Determine the [X, Y] coordinate at the center of the cell enclosing the given text.  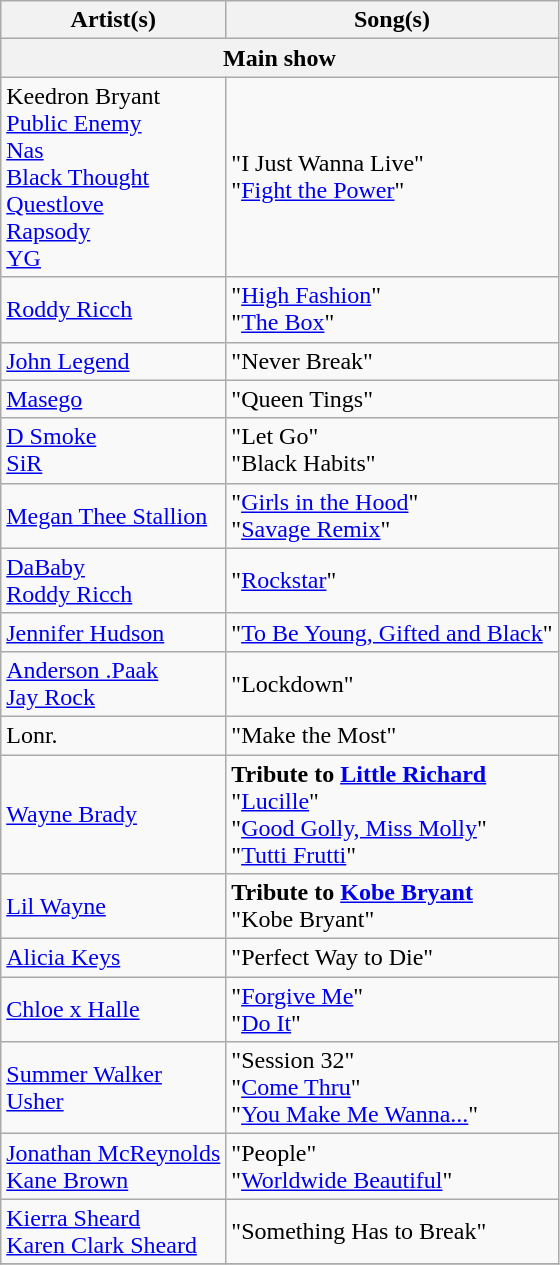
"Queen Tings" [392, 399]
John Legend [114, 361]
"Girls in the Hood""Savage Remix" [392, 516]
"High Fashion""The Box" [392, 310]
Masego [114, 399]
"Rockstar" [392, 580]
Roddy Ricch [114, 310]
Song(s) [392, 20]
Lonr. [114, 735]
Jennifer Hudson [114, 632]
"Make the Most" [392, 735]
Lil Wayne [114, 906]
"Forgive Me""Do It" [392, 1010]
D SmokeSiR [114, 450]
"Lockdown" [392, 684]
"Let Go""Black Habits" [392, 450]
"Never Break" [392, 361]
"I Just Wanna Live""Fight the Power" [392, 177]
Anderson .PaakJay Rock [114, 684]
Chloe x Halle [114, 1010]
Keedron BryantPublic EnemyNasBlack ThoughtQuestloveRapsodyYG [114, 177]
"Something Has to Break" [392, 1232]
Tribute to Little Richard"Lucille""Good Golly, Miss Molly""Tutti Frutti" [392, 814]
Summer WalkerUsher [114, 1088]
Tribute to Kobe Bryant"Kobe Bryant" [392, 906]
Main show [280, 58]
Jonathan McReynoldsKane Brown [114, 1166]
DaBabyRoddy Ricch [114, 580]
"To Be Young, Gifted and Black" [392, 632]
Megan Thee Stallion [114, 516]
Alicia Keys [114, 958]
"People""Worldwide Beautiful" [392, 1166]
"Session 32""Come Thru""You Make Me Wanna..." [392, 1088]
"Perfect Way to Die" [392, 958]
Artist(s) [114, 20]
Kierra SheardKaren Clark Sheard [114, 1232]
Wayne Brady [114, 814]
